Locate the cell with the specified text and output its (X, Y) center coordinate. 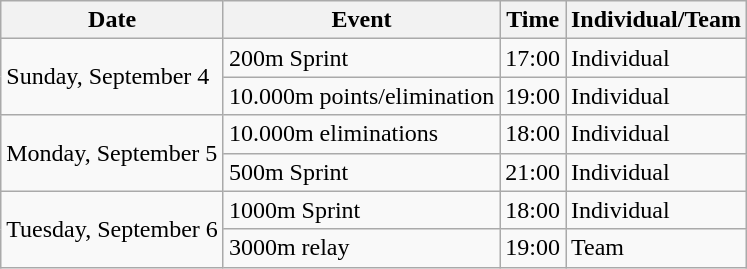
10.000m eliminations (361, 134)
Date (112, 20)
Tuesday, September 6 (112, 229)
10.000m points/elimination (361, 96)
500m Sprint (361, 172)
Time (533, 20)
Team (656, 248)
17:00 (533, 58)
21:00 (533, 172)
Individual/Team (656, 20)
Event (361, 20)
1000m Sprint (361, 210)
200m Sprint (361, 58)
Sunday, September 4 (112, 77)
3000m relay (361, 248)
Monday, September 5 (112, 153)
